Output the (x, y) coordinate of the center of the cell containing the given text.  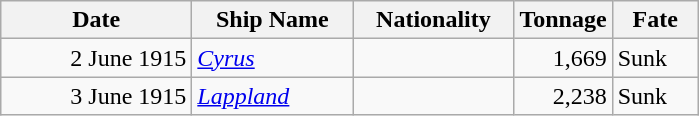
Nationality (434, 20)
Lappland (272, 96)
Tonnage (563, 20)
Fate (655, 20)
3 June 1915 (96, 96)
Date (96, 20)
Cyrus (272, 58)
Ship Name (272, 20)
1,669 (563, 58)
2 June 1915 (96, 58)
2,238 (563, 96)
